Output the [x, y] coordinate of the center of the cell containing the given text.  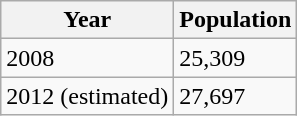
Population [236, 20]
Year [88, 20]
2008 [88, 58]
2012 (estimated) [88, 96]
27,697 [236, 96]
25,309 [236, 58]
